Extract the (X, Y) coordinate from the center of the cell holding the provided text.  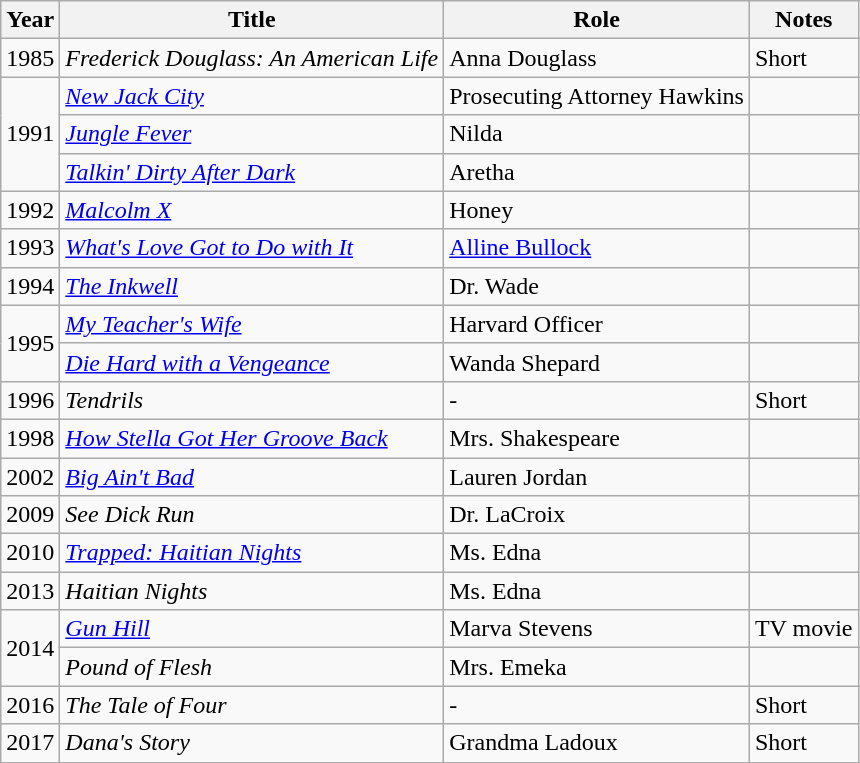
Die Hard with a Vengeance (252, 362)
Dana's Story (252, 743)
Honey (597, 210)
2010 (30, 553)
2013 (30, 591)
Harvard Officer (597, 324)
1991 (30, 134)
The Inkwell (252, 286)
Big Ain't Bad (252, 477)
Year (30, 20)
2009 (30, 515)
2002 (30, 477)
My Teacher's Wife (252, 324)
2016 (30, 705)
See Dick Run (252, 515)
Alline Bullock (597, 248)
1998 (30, 438)
Grandma Ladoux (597, 743)
Frederick Douglass: An American Life (252, 58)
2014 (30, 648)
Gun Hill (252, 629)
Pound of Flesh (252, 667)
Wanda Shepard (597, 362)
Dr. Wade (597, 286)
1995 (30, 343)
The Tale of Four (252, 705)
Role (597, 20)
TV movie (804, 629)
What's Love Got to Do with It (252, 248)
Title (252, 20)
How Stella Got Her Groove Back (252, 438)
Nilda (597, 134)
Haitian Nights (252, 591)
2017 (30, 743)
Notes (804, 20)
New Jack City (252, 96)
Prosecuting Attorney Hawkins (597, 96)
1992 (30, 210)
Marva Stevens (597, 629)
1993 (30, 248)
Dr. LaCroix (597, 515)
Tendrils (252, 400)
Mrs. Emeka (597, 667)
Jungle Fever (252, 134)
1996 (30, 400)
Malcolm X (252, 210)
Talkin' Dirty After Dark (252, 172)
Lauren Jordan (597, 477)
Mrs. Shakespeare (597, 438)
1994 (30, 286)
Trapped: Haitian Nights (252, 553)
Anna Douglass (597, 58)
Aretha (597, 172)
1985 (30, 58)
